Return (X, Y) of the center of cell containing provided text 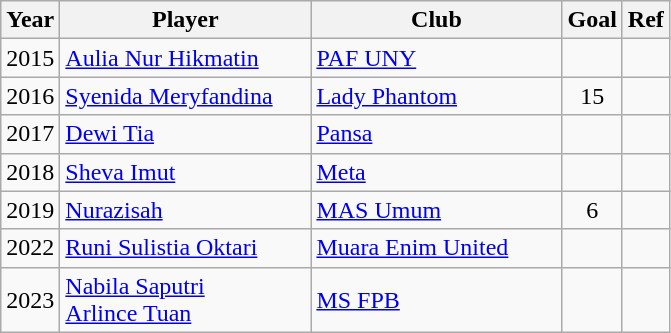
Syenida Meryfandina (186, 96)
2015 (30, 58)
Player (186, 20)
Goal (592, 20)
PAF UNY (436, 58)
Lady Phantom (436, 96)
2019 (30, 210)
6 (592, 210)
Runi Sulistia Oktari (186, 248)
2022 (30, 248)
Meta (436, 172)
15 (592, 96)
Aulia Nur Hikmatin (186, 58)
Year (30, 20)
2017 (30, 134)
Muara Enim United (436, 248)
Nurazisah (186, 210)
MS FPB (436, 300)
2016 (30, 96)
Nabila SaputriArlince Tuan (186, 300)
2018 (30, 172)
Dewi Tia (186, 134)
Pansa (436, 134)
Ref (646, 20)
Club (436, 20)
2023 (30, 300)
MAS Umum (436, 210)
Sheva Imut (186, 172)
